Capture the cell that displays the provided text and extract its [X, Y] central coordinate. 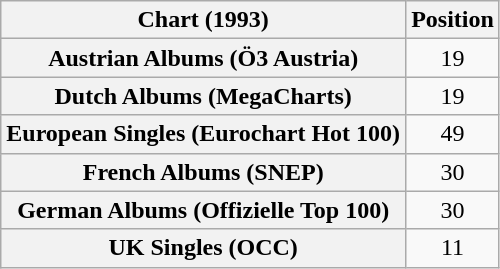
French Albums (SNEP) [204, 172]
11 [453, 248]
Chart (1993) [204, 20]
UK Singles (OCC) [204, 248]
49 [453, 134]
Position [453, 20]
Dutch Albums (MegaCharts) [204, 96]
Austrian Albums (Ö3 Austria) [204, 58]
European Singles (Eurochart Hot 100) [204, 134]
German Albums (Offizielle Top 100) [204, 210]
